Search for the cell housing the specified text and yield its [X, Y] center coordinate. 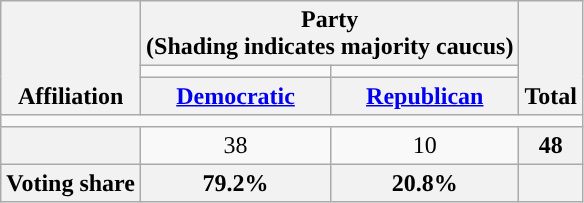
Affiliation [71, 58]
Republican [425, 96]
Party (Shading indicates majority caucus) [330, 34]
Total [551, 58]
38 [236, 145]
20.8% [425, 183]
Voting share [71, 183]
79.2% [236, 183]
10 [425, 145]
48 [551, 145]
Democratic [236, 96]
